Output the [x, y] coordinate of the center of the cell containing the given text.  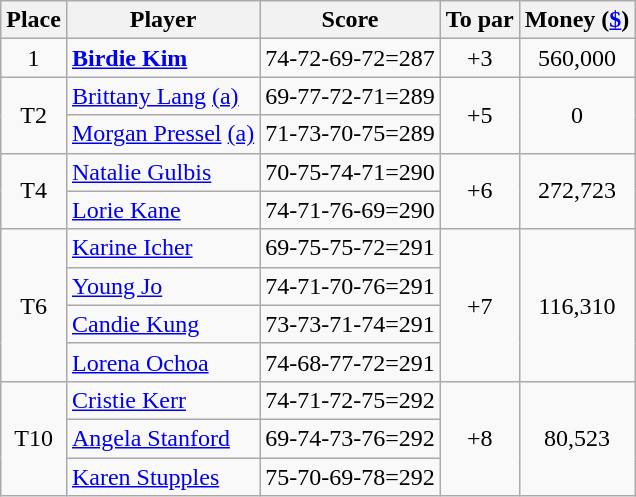
69-74-73-76=292 [350, 438]
Morgan Pressel (a) [162, 134]
80,523 [577, 438]
Lorie Kane [162, 210]
Angela Stanford [162, 438]
Candie Kung [162, 324]
1 [34, 58]
+3 [480, 58]
Karen Stupples [162, 477]
74-72-69-72=287 [350, 58]
T2 [34, 115]
70-75-74-71=290 [350, 172]
+6 [480, 191]
Karine Icher [162, 248]
Lorena Ochoa [162, 362]
71-73-70-75=289 [350, 134]
116,310 [577, 305]
560,000 [577, 58]
Money ($) [577, 20]
74-71-76-69=290 [350, 210]
To par [480, 20]
T10 [34, 438]
Player [162, 20]
Young Jo [162, 286]
0 [577, 115]
T4 [34, 191]
75-70-69-78=292 [350, 477]
69-75-75-72=291 [350, 248]
T6 [34, 305]
+5 [480, 115]
74-71-72-75=292 [350, 400]
Birdie Kim [162, 58]
+8 [480, 438]
74-71-70-76=291 [350, 286]
73-73-71-74=291 [350, 324]
69-77-72-71=289 [350, 96]
74-68-77-72=291 [350, 362]
+7 [480, 305]
Cristie Kerr [162, 400]
Brittany Lang (a) [162, 96]
Score [350, 20]
272,723 [577, 191]
Place [34, 20]
Natalie Gulbis [162, 172]
